Extract the [x, y] coordinate from the center of the cell holding the provided text.  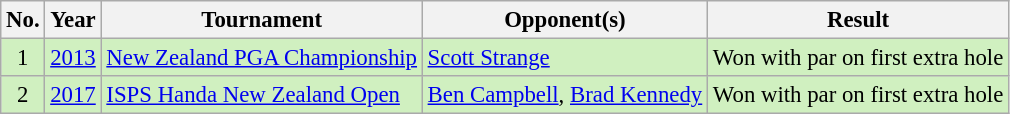
Ben Campbell, Brad Kennedy [564, 95]
2 [23, 95]
Tournament [262, 20]
Result [858, 20]
Opponent(s) [564, 20]
ISPS Handa New Zealand Open [262, 95]
Year [73, 20]
2017 [73, 95]
No. [23, 20]
New Zealand PGA Championship [262, 58]
Scott Strange [564, 58]
1 [23, 58]
2013 [73, 58]
